Find where the given text appears and provide that cell's center as (x, y) coordinate. 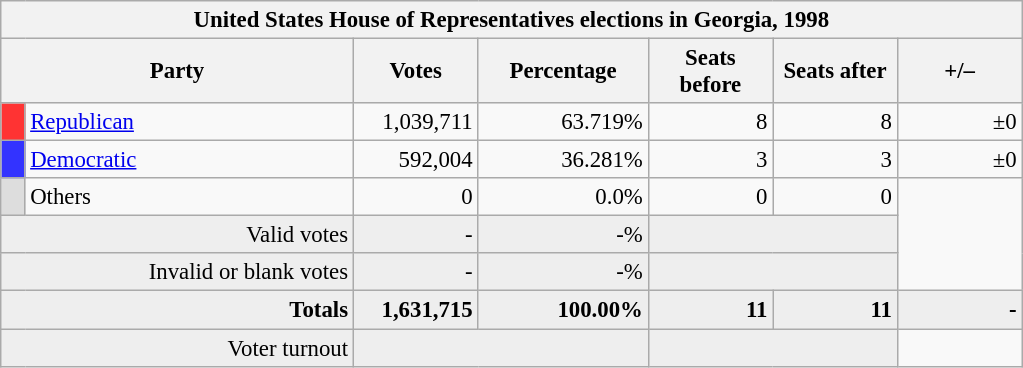
Seats after (836, 72)
United States House of Representatives elections in Georgia, 1998 (512, 20)
Percentage (563, 72)
Totals (178, 310)
Republican (189, 122)
36.281% (563, 160)
Seats before (710, 72)
592,004 (416, 160)
Party (178, 72)
+/– (960, 72)
1,039,711 (416, 122)
Democratic (189, 160)
0.0% (563, 197)
Voter turnout (178, 348)
100.00% (563, 310)
Invalid or blank votes (178, 273)
1,631,715 (416, 310)
Votes (416, 72)
Valid votes (178, 235)
Others (189, 197)
63.719% (563, 122)
